Provide the [x, y] coordinate of the cell's center where the given text is located.  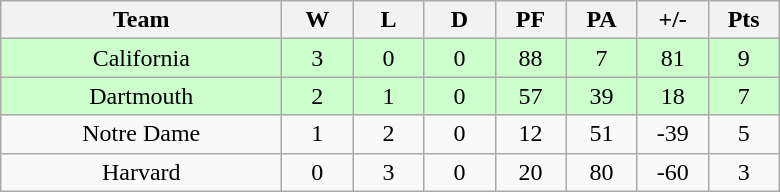
Notre Dame [142, 134]
California [142, 58]
57 [530, 96]
-39 [672, 134]
L [388, 20]
D [460, 20]
Dartmouth [142, 96]
88 [530, 58]
5 [744, 134]
80 [602, 172]
81 [672, 58]
Pts [744, 20]
PA [602, 20]
9 [744, 58]
PF [530, 20]
+/- [672, 20]
Team [142, 20]
-60 [672, 172]
Harvard [142, 172]
51 [602, 134]
20 [530, 172]
18 [672, 96]
12 [530, 134]
39 [602, 96]
W [318, 20]
